From the cell containing the given text, extract its center point as [x, y] coordinate. 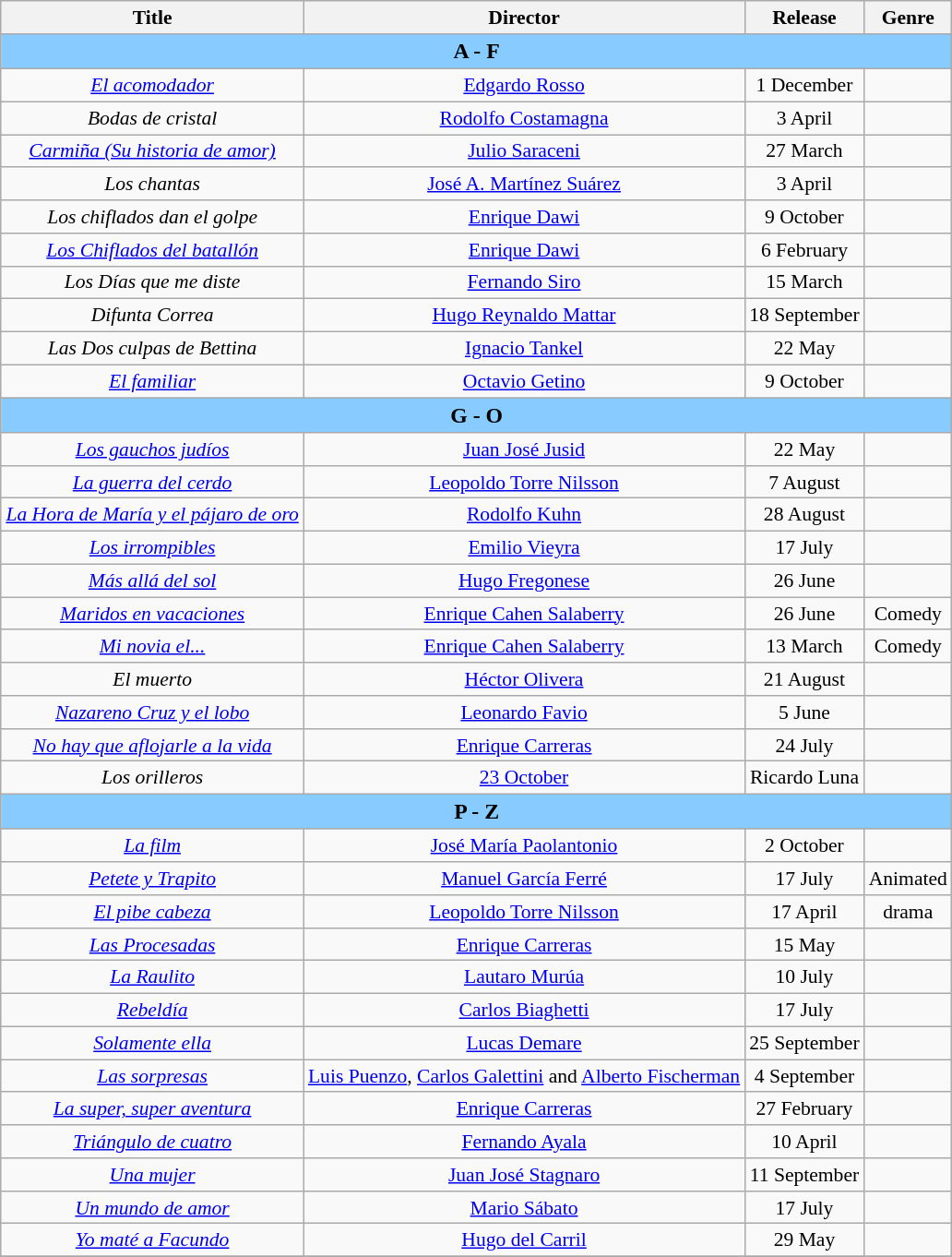
Title [152, 18]
Genre [908, 18]
24 July [804, 746]
Octavio Getino [524, 381]
Los orilleros [152, 778]
15 May [804, 945]
17 April [804, 912]
Hugo del Carril [524, 1240]
Release [804, 18]
2 October [804, 846]
25 September [804, 1044]
Un mundo de amor [152, 1208]
Rodolfo Kuhn [524, 515]
El pibe cabeza [152, 912]
drama [908, 912]
Animated [908, 879]
6 February [804, 250]
Lucas Demare [524, 1044]
La guerra del cerdo [152, 483]
P - Z [476, 812]
Maridos en vacaciones [152, 614]
Carmiña (Su historia de amor) [152, 151]
11 September [804, 1175]
Más allá del sol [152, 581]
Las sorpresas [152, 1076]
Manuel García Ferré [524, 879]
Luis Puenzo, Carlos Galettini and Alberto Fischerman [524, 1076]
Hugo Fregonese [524, 581]
Los Chiflados del batallón [152, 250]
Julio Saraceni [524, 151]
A - F [476, 52]
Las Procesadas [152, 945]
Los chantas [152, 185]
Bodas de cristal [152, 118]
27 March [804, 151]
10 July [804, 977]
Los gauchos judíos [152, 449]
Las Dos culpas de Bettina [152, 349]
5 June [804, 712]
Mi novia el... [152, 647]
Petete y Trapito [152, 879]
23 October [524, 778]
Emilio Vieyra [524, 548]
La Hora de María y el pájaro de oro [152, 515]
La super, super aventura [152, 1109]
G - O [476, 415]
Director [524, 18]
Leonardo Favio [524, 712]
Lautaro Murúa [524, 977]
Ignacio Tankel [524, 349]
José María Paolantonio [524, 846]
Solamente ella [152, 1044]
21 August [804, 679]
Una mujer [152, 1175]
29 May [804, 1240]
18 September [804, 316]
Fernando Ayala [524, 1142]
Ricardo Luna [804, 778]
Difunta Correa [152, 316]
Fernando Siro [524, 282]
Rodolfo Costamagna [524, 118]
Los Días que me diste [152, 282]
Mario Sábato [524, 1208]
Carlos Biaghetti [524, 1011]
No hay que aflojarle a la vida [152, 746]
Rebeldía [152, 1011]
1 December [804, 86]
Edgardo Rosso [524, 86]
Triángulo de cuatro [152, 1142]
Héctor Olivera [524, 679]
Juan José Stagnaro [524, 1175]
4 September [804, 1076]
Yo maté a Facundo [152, 1240]
El muerto [152, 679]
27 February [804, 1109]
Los irrompibles [152, 548]
28 August [804, 515]
El familiar [152, 381]
El acomodador [152, 86]
Nazareno Cruz y el lobo [152, 712]
La Raulito [152, 977]
13 March [804, 647]
10 April [804, 1142]
José A. Martínez Suárez [524, 185]
Juan José Jusid [524, 449]
Hugo Reynaldo Mattar [524, 316]
La film [152, 846]
Los chiflados dan el golpe [152, 217]
7 August [804, 483]
15 March [804, 282]
